Identify which cell holds the provided text, then report its [x, y] central coordinate. 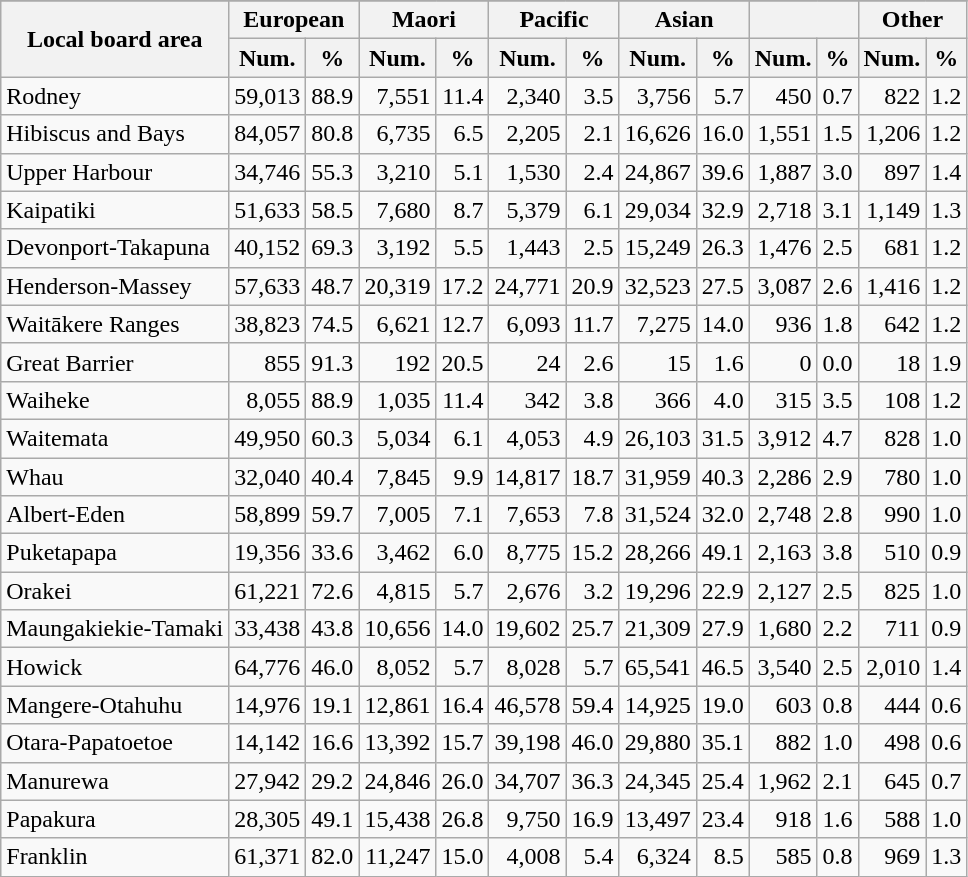
15,438 [398, 819]
29,034 [658, 210]
3.2 [592, 591]
29.2 [332, 781]
2.2 [838, 629]
32,040 [268, 477]
8,775 [528, 553]
46,578 [528, 705]
3,756 [658, 96]
48.7 [332, 286]
23.4 [722, 819]
27.9 [722, 629]
2,676 [528, 591]
25.4 [722, 781]
43.8 [332, 629]
24,867 [658, 172]
1,680 [783, 629]
3.1 [838, 210]
Puketapapa [115, 553]
24,345 [658, 781]
1,206 [892, 134]
16.6 [332, 743]
6,621 [398, 324]
33.6 [332, 553]
9.9 [462, 477]
6,735 [398, 134]
14,925 [658, 705]
2,748 [783, 515]
11.7 [592, 324]
55.3 [332, 172]
19,296 [658, 591]
26.3 [722, 248]
1,887 [783, 172]
36.3 [592, 781]
5,379 [528, 210]
780 [892, 477]
Maori [424, 20]
7,551 [398, 96]
25.7 [592, 629]
3,087 [783, 286]
10,656 [398, 629]
Manurewa [115, 781]
1.5 [838, 134]
28,305 [268, 819]
32,523 [658, 286]
Devonport-Takapuna [115, 248]
31,524 [658, 515]
342 [528, 400]
2,127 [783, 591]
20,319 [398, 286]
15.7 [462, 743]
Maungakiekie-Tamaki [115, 629]
681 [892, 248]
1.9 [946, 362]
2,286 [783, 477]
24,771 [528, 286]
61,371 [268, 857]
9,750 [528, 819]
6,324 [658, 857]
82.0 [332, 857]
84,057 [268, 134]
6,093 [528, 324]
969 [892, 857]
16.0 [722, 134]
3,912 [783, 438]
990 [892, 515]
642 [892, 324]
19.1 [332, 705]
1,149 [892, 210]
8.5 [722, 857]
35.1 [722, 743]
Howick [115, 667]
39.6 [722, 172]
4,053 [528, 438]
34,707 [528, 781]
450 [783, 96]
65,541 [658, 667]
2,010 [892, 667]
39,198 [528, 743]
20.5 [462, 362]
Papakura [115, 819]
80.8 [332, 134]
17.2 [462, 286]
645 [892, 781]
18 [892, 362]
32.0 [722, 515]
24 [528, 362]
711 [892, 629]
27.5 [722, 286]
33,438 [268, 629]
603 [783, 705]
0 [783, 362]
855 [268, 362]
5.5 [462, 248]
19,356 [268, 553]
69.3 [332, 248]
Asian [684, 20]
510 [892, 553]
3,540 [783, 667]
4.9 [592, 438]
Hibiscus and Bays [115, 134]
20.9 [592, 286]
192 [398, 362]
1,476 [783, 248]
1,530 [528, 172]
Mangere-Otahuhu [115, 705]
7.1 [462, 515]
58,899 [268, 515]
2.4 [592, 172]
Kaipatiki [115, 210]
3,210 [398, 172]
14,817 [528, 477]
31.5 [722, 438]
Local board area [115, 39]
7,275 [658, 324]
315 [783, 400]
Waitemata [115, 438]
882 [783, 743]
15,249 [658, 248]
15 [658, 362]
16.9 [592, 819]
2.9 [838, 477]
1,443 [528, 248]
Whau [115, 477]
40.3 [722, 477]
74.5 [332, 324]
Otara-Papatoetoe [115, 743]
57,633 [268, 286]
6.5 [462, 134]
8,052 [398, 667]
825 [892, 591]
28,266 [658, 553]
21,309 [658, 629]
2,340 [528, 96]
26,103 [658, 438]
5,034 [398, 438]
51,633 [268, 210]
19,602 [528, 629]
Waiheke [115, 400]
7,005 [398, 515]
2,718 [783, 210]
588 [892, 819]
22.9 [722, 591]
26.0 [462, 781]
11,247 [398, 857]
822 [892, 96]
13,392 [398, 743]
13,497 [658, 819]
828 [892, 438]
59.4 [592, 705]
12,861 [398, 705]
108 [892, 400]
8.7 [462, 210]
58.5 [332, 210]
29,880 [658, 743]
3.0 [838, 172]
936 [783, 324]
31,959 [658, 477]
1,962 [783, 781]
40,152 [268, 248]
4.0 [722, 400]
40.4 [332, 477]
7,680 [398, 210]
2,205 [528, 134]
Orakei [115, 591]
15.0 [462, 857]
918 [783, 819]
Pacific [554, 20]
7.8 [592, 515]
7,845 [398, 477]
5.1 [462, 172]
18.7 [592, 477]
1.8 [838, 324]
16.4 [462, 705]
897 [892, 172]
4.7 [838, 438]
8,055 [268, 400]
1,035 [398, 400]
6.0 [462, 553]
64,776 [268, 667]
Other [912, 20]
Henderson-Massey [115, 286]
Great Barrier [115, 362]
27,942 [268, 781]
366 [658, 400]
49,950 [268, 438]
38,823 [268, 324]
12.7 [462, 324]
444 [892, 705]
16,626 [658, 134]
0.0 [838, 362]
Waitākere Ranges [115, 324]
19.0 [722, 705]
14,142 [268, 743]
15.2 [592, 553]
8,028 [528, 667]
60.3 [332, 438]
32.9 [722, 210]
Rodney [115, 96]
European [294, 20]
498 [892, 743]
3,192 [398, 248]
Upper Harbour [115, 172]
24,846 [398, 781]
5.4 [592, 857]
34,746 [268, 172]
59,013 [268, 96]
2.8 [838, 515]
26.8 [462, 819]
585 [783, 857]
72.6 [332, 591]
1,551 [783, 134]
Albert-Eden [115, 515]
91.3 [332, 362]
Franklin [115, 857]
61,221 [268, 591]
4,815 [398, 591]
46.5 [722, 667]
7,653 [528, 515]
4,008 [528, 857]
59.7 [332, 515]
14,976 [268, 705]
2,163 [783, 553]
3,462 [398, 553]
1,416 [892, 286]
